For the text-containing cell, return its midpoint in [x, y] coordinate format. 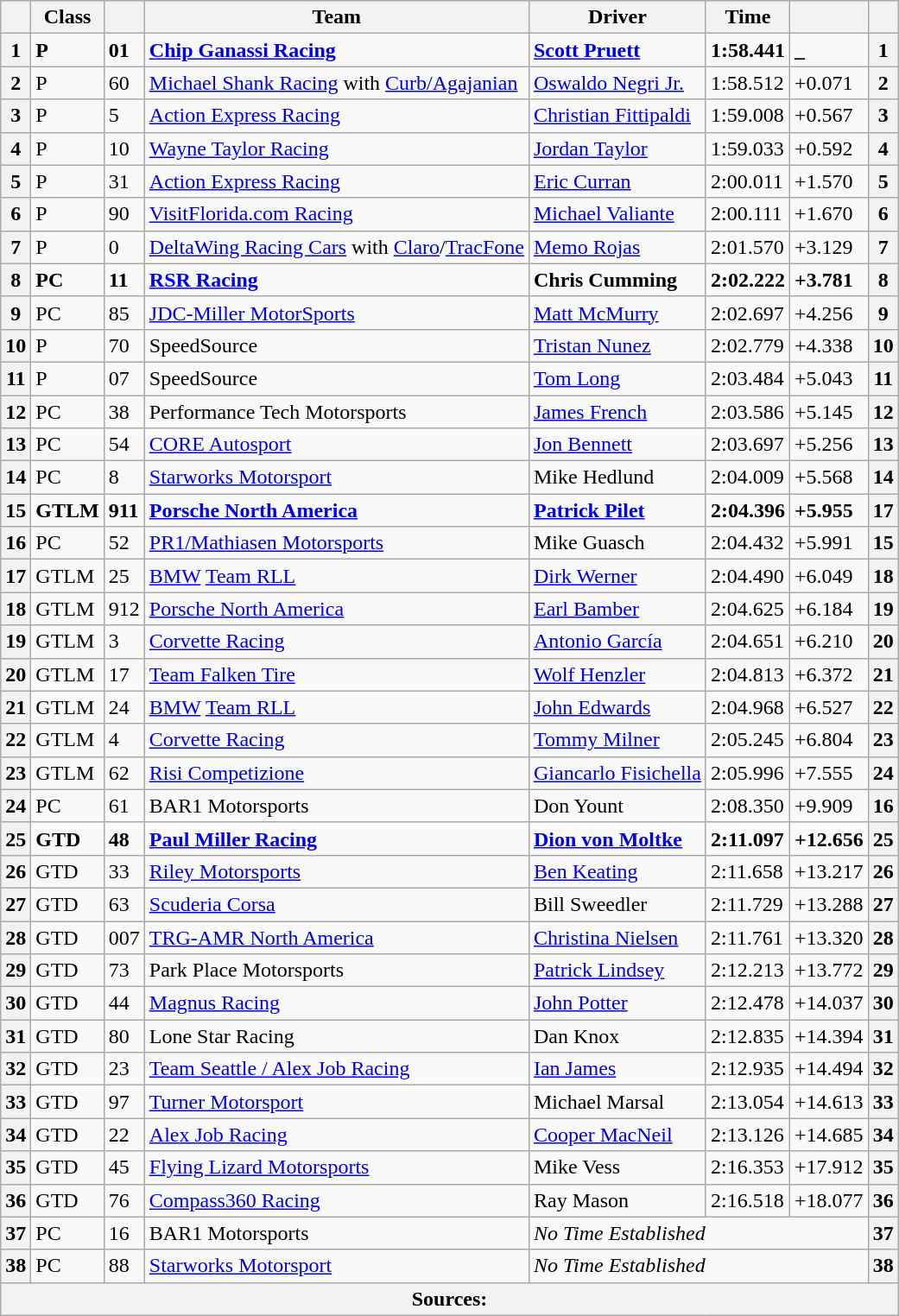
+14.037 [829, 1003]
70 [124, 345]
2:03.697 [748, 445]
+14.494 [829, 1069]
Chris Cumming [617, 280]
2:12.213 [748, 971]
+14.613 [829, 1102]
007 [124, 937]
2:04.432 [748, 543]
PR1/Mathiasen Motorsports [337, 543]
76 [124, 1200]
Don Yount [617, 806]
44 [124, 1003]
97 [124, 1102]
Jordan Taylor [617, 149]
Time [748, 17]
45 [124, 1167]
61 [124, 806]
1:58.441 [748, 50]
+13.772 [829, 971]
+0.567 [829, 116]
2:11.761 [748, 937]
2:03.484 [748, 378]
Christian Fittipaldi [617, 116]
+9.909 [829, 806]
01 [124, 50]
73 [124, 971]
+5.043 [829, 378]
+5.991 [829, 543]
+5.145 [829, 412]
Ben Keating [617, 871]
Michael Valiante [617, 214]
DeltaWing Racing Cars with Claro/TracFone [337, 247]
+14.394 [829, 1036]
Michael Marsal [617, 1102]
+6.210 [829, 642]
60 [124, 83]
2:04.490 [748, 576]
CORE Autosport [337, 445]
Scuderia Corsa [337, 904]
62 [124, 773]
+5.955 [829, 510]
2:12.478 [748, 1003]
Flying Lizard Motorsports [337, 1167]
+3.781 [829, 280]
Mike Hedlund [617, 478]
+1.570 [829, 181]
+13.217 [829, 871]
Memo Rojas [617, 247]
James French [617, 412]
+6.049 [829, 576]
Driver [617, 17]
2:11.097 [748, 838]
Dan Knox [617, 1036]
2:04.625 [748, 609]
Antonio García [617, 642]
07 [124, 378]
2:02.779 [748, 345]
Scott Pruett [617, 50]
2:16.518 [748, 1200]
Patrick Pilet [617, 510]
Team Falken Tire [337, 674]
+6.804 [829, 740]
JDC-Miller MotorSports [337, 313]
2:03.586 [748, 412]
Oswaldo Negri Jr. [617, 83]
+6.372 [829, 674]
+17.912 [829, 1167]
2:11.658 [748, 871]
2:13.126 [748, 1135]
2:16.353 [748, 1167]
Eric Curran [617, 181]
+14.685 [829, 1135]
80 [124, 1036]
1:58.512 [748, 83]
Patrick Lindsey [617, 971]
2:04.009 [748, 478]
54 [124, 445]
Risi Competizione [337, 773]
Sources: [450, 1299]
Magnus Racing [337, 1003]
John Edwards [617, 707]
+0.071 [829, 83]
1:59.033 [748, 149]
+6.184 [829, 609]
2:12.835 [748, 1036]
2:02.222 [748, 280]
Wolf Henzler [617, 674]
+0.592 [829, 149]
Giancarlo Fisichella [617, 773]
2:02.697 [748, 313]
Dirk Werner [617, 576]
Ian James [617, 1069]
90 [124, 214]
+4.256 [829, 313]
911 [124, 510]
2:04.651 [748, 642]
2:05.996 [748, 773]
48 [124, 838]
+12.656 [829, 838]
85 [124, 313]
Matt McMurry [617, 313]
_ [829, 50]
Jon Bennett [617, 445]
912 [124, 609]
2:05.245 [748, 740]
2:00.111 [748, 214]
Ray Mason [617, 1200]
0 [124, 247]
+4.338 [829, 345]
52 [124, 543]
Performance Tech Motorsports [337, 412]
Alex Job Racing [337, 1135]
88 [124, 1266]
+7.555 [829, 773]
Christina Nielsen [617, 937]
Turner Motorsport [337, 1102]
+5.256 [829, 445]
RSR Racing [337, 280]
Team [337, 17]
+5.568 [829, 478]
Class [67, 17]
+13.320 [829, 937]
2:04.968 [748, 707]
Paul Miller Racing [337, 838]
2:08.350 [748, 806]
+18.077 [829, 1200]
+13.288 [829, 904]
63 [124, 904]
Tom Long [617, 378]
2:13.054 [748, 1102]
2:11.729 [748, 904]
1:59.008 [748, 116]
2:12.935 [748, 1069]
Lone Star Racing [337, 1036]
Tristan Nunez [617, 345]
2:04.396 [748, 510]
Mike Guasch [617, 543]
Bill Sweedler [617, 904]
Cooper MacNeil [617, 1135]
+3.129 [829, 247]
Michael Shank Racing with Curb/Agajanian [337, 83]
Dion von Moltke [617, 838]
2:04.813 [748, 674]
Compass360 Racing [337, 1200]
Tommy Milner [617, 740]
+6.527 [829, 707]
Riley Motorsports [337, 871]
2:01.570 [748, 247]
Team Seattle / Alex Job Racing [337, 1069]
+1.670 [829, 214]
Earl Bamber [617, 609]
Park Place Motorsports [337, 971]
John Potter [617, 1003]
VisitFlorida.com Racing [337, 214]
2:00.011 [748, 181]
TRG-AMR North America [337, 937]
Chip Ganassi Racing [337, 50]
Wayne Taylor Racing [337, 149]
Mike Vess [617, 1167]
